Output the (x, y) coordinate of the center of the cell containing the given text.  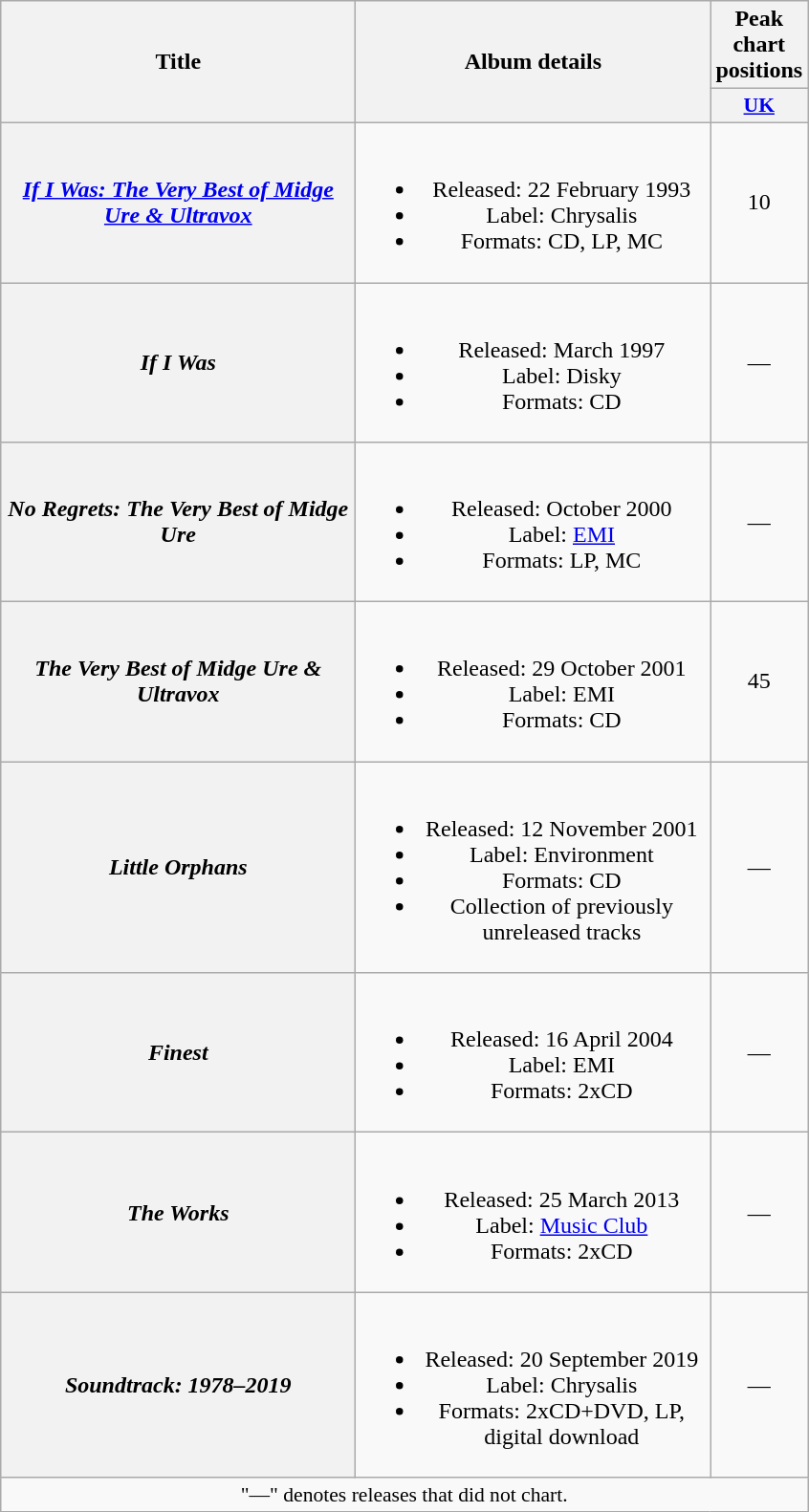
UK (759, 106)
Released: 22 February 1993Label: ChrysalisFormats: CD, LP, MC (534, 203)
Peak chart positions (759, 45)
Released: 29 October 2001Label: EMIFormats: CD (534, 682)
Finest (178, 1053)
"—" denotes releases that did not chart. (404, 1495)
No Regrets: The Very Best of Midge Ure (178, 522)
Released: October 2000Label: EMIFormats: LP, MC (534, 522)
10 (759, 203)
The Works (178, 1212)
Released: 12 November 2001Label: EnvironmentFormats: CDCollection of previously unreleased tracks (534, 868)
Title (178, 62)
45 (759, 682)
Album details (534, 62)
If I Was: The Very Best of Midge Ure & Ultravox (178, 203)
Released: 25 March 2013Label: Music ClubFormats: 2xCD (534, 1212)
Released: March 1997Label: DiskyFormats: CD (534, 363)
Soundtrack: 1978–2019 (178, 1385)
If I Was (178, 363)
Released: 16 April 2004Label: EMIFormats: 2xCD (534, 1053)
Little Orphans (178, 868)
The Very Best of Midge Ure & Ultravox (178, 682)
Released: 20 September 2019Label: ChrysalisFormats: 2xCD+DVD, LP, digital download (534, 1385)
